Scan for the cell matching the given text and deliver its [x, y] coordinate at center. 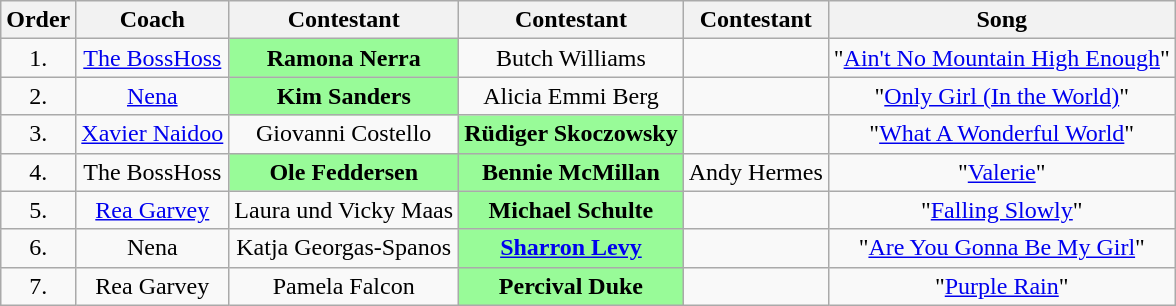
3. [38, 134]
Song [1002, 20]
"Falling Slowly" [1002, 210]
"Valerie" [1002, 172]
"What A Wonderful World" [1002, 134]
Xavier Naidoo [152, 134]
"Purple Rain" [1002, 286]
Ramona Nerra [344, 58]
Giovanni Costello [344, 134]
Alicia Emmi Berg [572, 96]
Bennie McMillan [572, 172]
1. [38, 58]
7. [38, 286]
Butch Williams [572, 58]
Sharron Levy [572, 248]
"Only Girl (In the World)" [1002, 96]
Percival Duke [572, 286]
Rüdiger Skoczowsky [572, 134]
"Are You Gonna Be My Girl" [1002, 248]
6. [38, 248]
Katja Georgas-Spanos [344, 248]
5. [38, 210]
Andy Hermes [756, 172]
4. [38, 172]
"Ain't No Mountain High Enough" [1002, 58]
Kim Sanders [344, 96]
Pamela Falcon [344, 286]
Laura und Vicky Maas [344, 210]
2. [38, 96]
Order [38, 20]
Ole Feddersen [344, 172]
Michael Schulte [572, 210]
Coach [152, 20]
